Find where the given text appears and provide that cell's center as (x, y) coordinate. 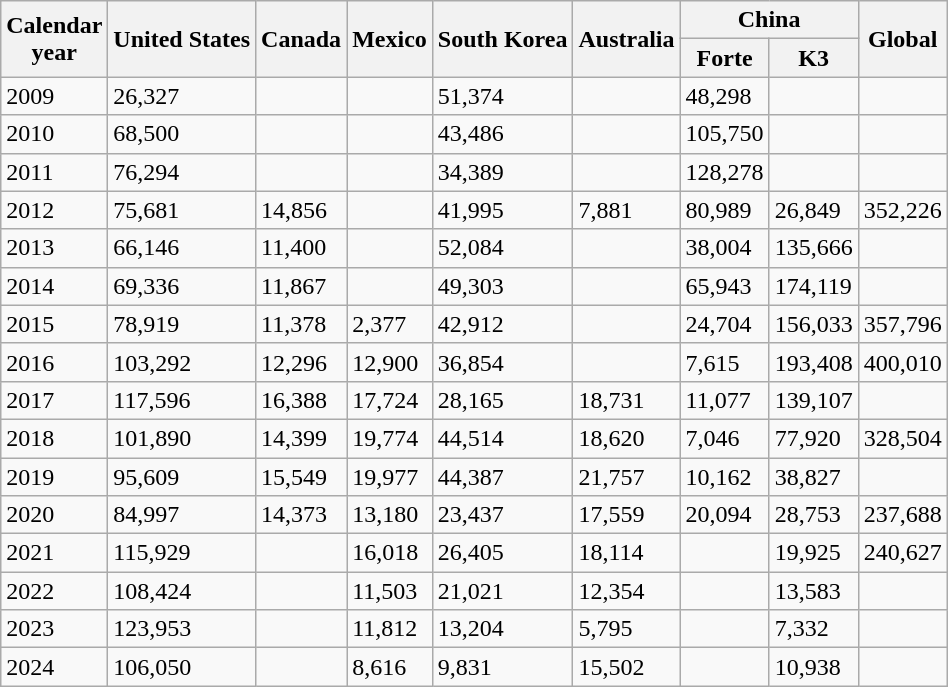
103,292 (182, 362)
123,953 (182, 629)
101,890 (182, 438)
2009 (54, 96)
2016 (54, 362)
80,989 (724, 210)
7,046 (724, 438)
43,486 (502, 134)
9,831 (502, 667)
16,018 (390, 553)
12,296 (302, 362)
44,387 (502, 477)
49,303 (502, 286)
China (769, 20)
8,616 (390, 667)
237,688 (902, 515)
26,327 (182, 96)
18,731 (626, 400)
135,666 (814, 248)
Mexico (390, 39)
2017 (54, 400)
Forte (724, 58)
38,827 (814, 477)
17,559 (626, 515)
36,854 (502, 362)
Canada (302, 39)
193,408 (814, 362)
400,010 (902, 362)
Global (902, 39)
44,514 (502, 438)
115,929 (182, 553)
2015 (54, 324)
11,867 (302, 286)
78,919 (182, 324)
14,399 (302, 438)
357,796 (902, 324)
51,374 (502, 96)
328,504 (902, 438)
108,424 (182, 591)
14,856 (302, 210)
26,405 (502, 553)
2012 (54, 210)
106,050 (182, 667)
48,298 (724, 96)
77,920 (814, 438)
2024 (54, 667)
65,943 (724, 286)
2013 (54, 248)
75,681 (182, 210)
10,938 (814, 667)
South Korea (502, 39)
28,165 (502, 400)
11,400 (302, 248)
7,615 (724, 362)
14,373 (302, 515)
15,502 (626, 667)
2010 (54, 134)
23,437 (502, 515)
76,294 (182, 172)
2014 (54, 286)
105,750 (724, 134)
117,596 (182, 400)
2023 (54, 629)
2018 (54, 438)
19,925 (814, 553)
69,336 (182, 286)
19,774 (390, 438)
2019 (54, 477)
Calendaryear (54, 39)
13,583 (814, 591)
41,995 (502, 210)
10,162 (724, 477)
15,549 (302, 477)
28,753 (814, 515)
12,900 (390, 362)
11,503 (390, 591)
2020 (54, 515)
13,204 (502, 629)
18,620 (626, 438)
2,377 (390, 324)
139,107 (814, 400)
7,881 (626, 210)
84,997 (182, 515)
11,812 (390, 629)
5,795 (626, 629)
24,704 (724, 324)
2011 (54, 172)
21,021 (502, 591)
34,389 (502, 172)
156,033 (814, 324)
13,180 (390, 515)
128,278 (724, 172)
Australia (626, 39)
17,724 (390, 400)
20,094 (724, 515)
K3 (814, 58)
240,627 (902, 553)
11,378 (302, 324)
42,912 (502, 324)
18,114 (626, 553)
352,226 (902, 210)
19,977 (390, 477)
26,849 (814, 210)
United States (182, 39)
174,119 (814, 286)
2022 (54, 591)
11,077 (724, 400)
16,388 (302, 400)
21,757 (626, 477)
95,609 (182, 477)
68,500 (182, 134)
7,332 (814, 629)
66,146 (182, 248)
12,354 (626, 591)
38,004 (724, 248)
2021 (54, 553)
52,084 (502, 248)
